Output the [x, y] coordinate of the center of the cell containing the given text.  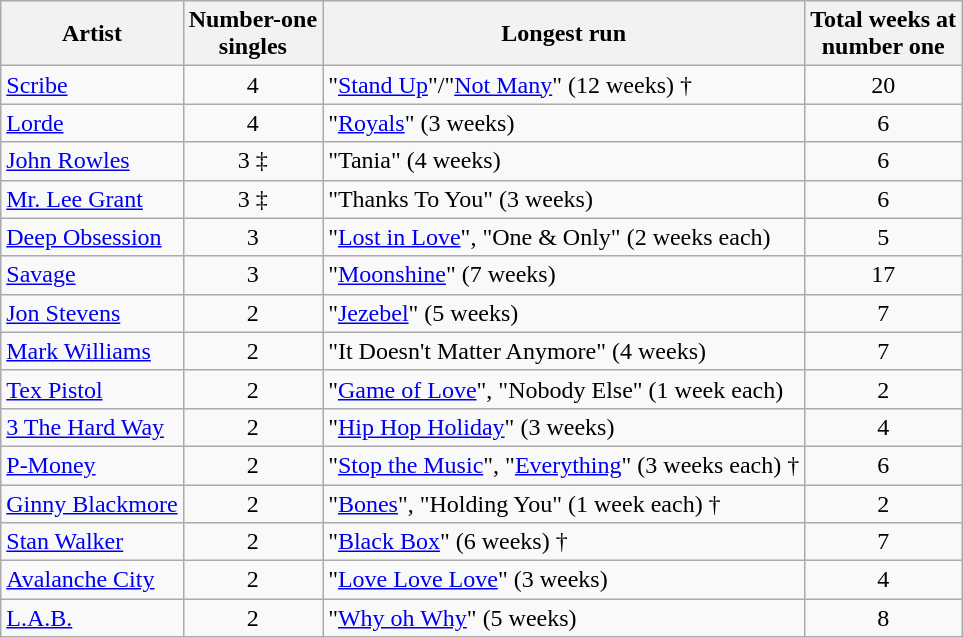
"Lost in Love", "One & Only" (2 weeks each) [564, 237]
Artist [92, 34]
"Tania" (4 weeks) [564, 161]
Lorde [92, 123]
Mark Williams [92, 351]
Avalanche City [92, 580]
"Thanks To You" (3 weeks) [564, 199]
20 [884, 85]
"Game of Love", "Nobody Else" (1 week each) [564, 389]
Tex Pistol [92, 389]
Longest run [564, 34]
Mr. Lee Grant [92, 199]
Stan Walker [92, 542]
Total weeks atnumber one [884, 34]
Ginny Blackmore [92, 503]
"Hip Hop Holiday" (3 weeks) [564, 427]
Number-onesingles [253, 34]
Deep Obsession [92, 237]
Jon Stevens [92, 313]
"Why oh Why" (5 weeks) [564, 618]
"It Doesn't Matter Anymore" (4 weeks) [564, 351]
5 [884, 237]
"Love Love Love" (3 weeks) [564, 580]
"Royals" (3 weeks) [564, 123]
"Stand Up"/"Not Many" (12 weeks) † [564, 85]
"Black Box" (6 weeks) † [564, 542]
3 The Hard Way [92, 427]
Scribe [92, 85]
Savage [92, 275]
"Bones", "Holding You" (1 week each) † [564, 503]
P-Money [92, 465]
8 [884, 618]
"Jezebel" (5 weeks) [564, 313]
John Rowles [92, 161]
L.A.B. [92, 618]
"Moonshine" (7 weeks) [564, 275]
17 [884, 275]
"Stop the Music", "Everything" (3 weeks each) † [564, 465]
